Search for the cell housing the specified text and yield its [x, y] center coordinate. 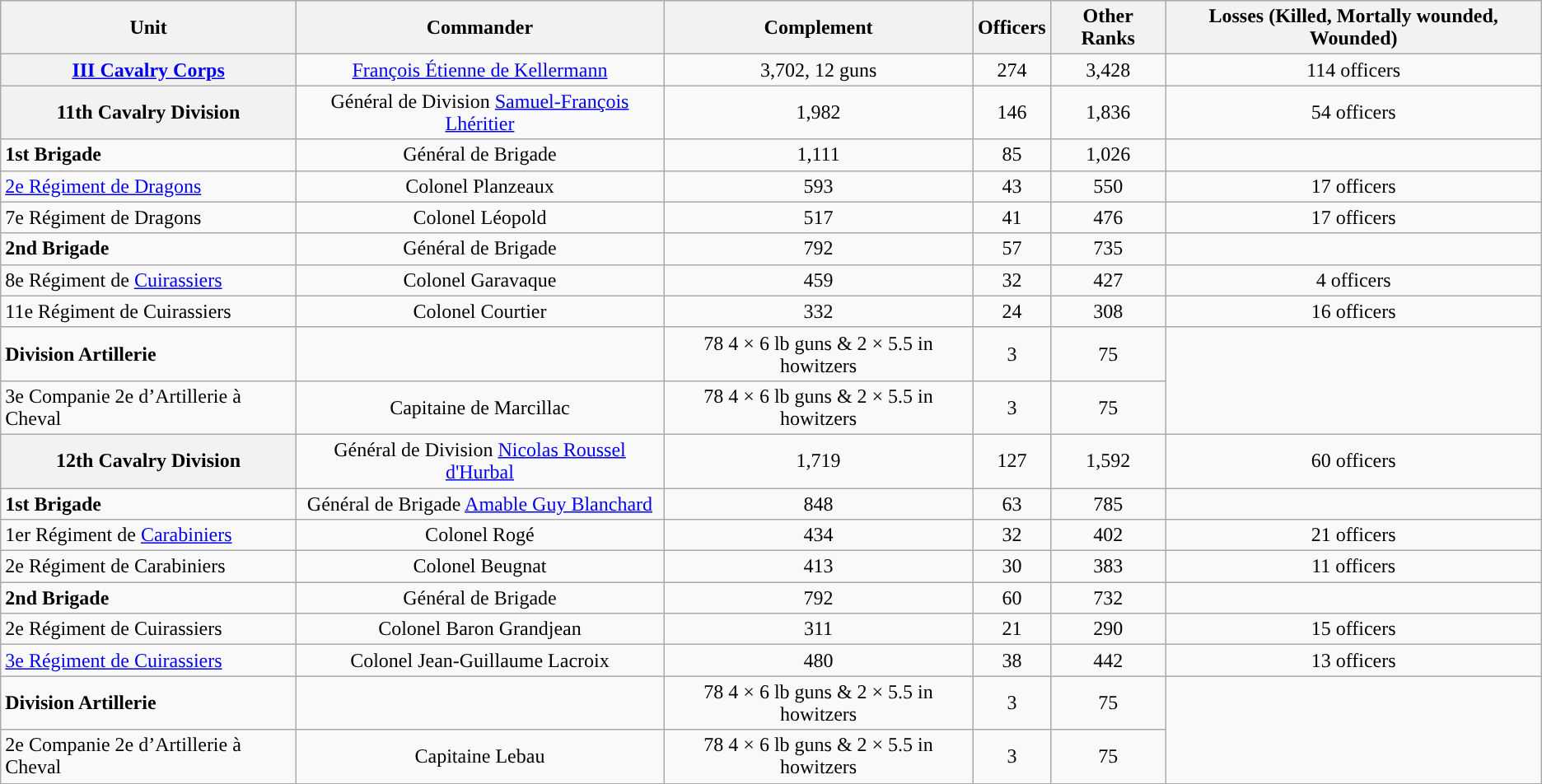
127 [1012, 461]
3e Companie 2e d’Artillerie à Cheval [148, 407]
85 [1012, 155]
459 [819, 280]
732 [1108, 598]
114 officers [1353, 70]
413 [819, 567]
Colonel Beugnat [479, 567]
7e Régiment de Dragons [148, 217]
593 [819, 186]
12th Cavalry Division [148, 461]
2e Régiment de Carabiniers [148, 567]
1,111 [819, 155]
Colonel Baron Grandjean [479, 629]
Général de Division Nicolas Roussel d'Hurbal [479, 461]
Colonel Léopold [479, 217]
Unit [148, 28]
8e Régiment de Cuirassiers [148, 280]
54 officers [1353, 112]
3,428 [1108, 70]
550 [1108, 186]
15 officers [1353, 629]
427 [1108, 280]
Colonel Jean-Guillaume Lacroix [479, 660]
21 officers [1353, 535]
383 [1108, 567]
11th Cavalry Division [148, 112]
442 [1108, 660]
Commander [479, 28]
2e Régiment de Dragons [148, 186]
476 [1108, 217]
1,982 [819, 112]
Général de Division Samuel-François Lhéritier [479, 112]
308 [1108, 311]
57 [1012, 249]
402 [1108, 535]
311 [819, 629]
30 [1012, 567]
274 [1012, 70]
21 [1012, 629]
434 [819, 535]
517 [819, 217]
Colonel Courtier [479, 311]
43 [1012, 186]
Colonel Rogé [479, 535]
François Étienne de Kellermann [479, 70]
11 officers [1353, 567]
Losses (Killed, Mortally wounded, Wounded) [1353, 28]
38 [1012, 660]
Complement [819, 28]
Capitaine Lebau [479, 756]
16 officers [1353, 311]
Other Ranks [1108, 28]
4 officers [1353, 280]
1,836 [1108, 112]
332 [819, 311]
1,719 [819, 461]
1er Régiment de Carabiniers [148, 535]
2e Companie 2e d’Artillerie à Cheval [148, 756]
735 [1108, 249]
3,702, 12 guns [819, 70]
41 [1012, 217]
Général de Brigade Amable Guy Blanchard [479, 503]
1,026 [1108, 155]
60 officers [1353, 461]
11e Régiment de Cuirassiers [148, 311]
146 [1012, 112]
1,592 [1108, 461]
60 [1012, 598]
848 [819, 503]
2e Régiment de Cuirassiers [148, 629]
290 [1108, 629]
Colonel Planzeaux [479, 186]
3e Régiment de Cuirassiers [148, 660]
III Cavalry Corps [148, 70]
13 officers [1353, 660]
63 [1012, 503]
Colonel Garavaque [479, 280]
480 [819, 660]
24 [1012, 311]
Capitaine de Marcillac [479, 407]
Officers [1012, 28]
785 [1108, 503]
